Find where the given text appears and provide that cell's center as [x, y] coordinate. 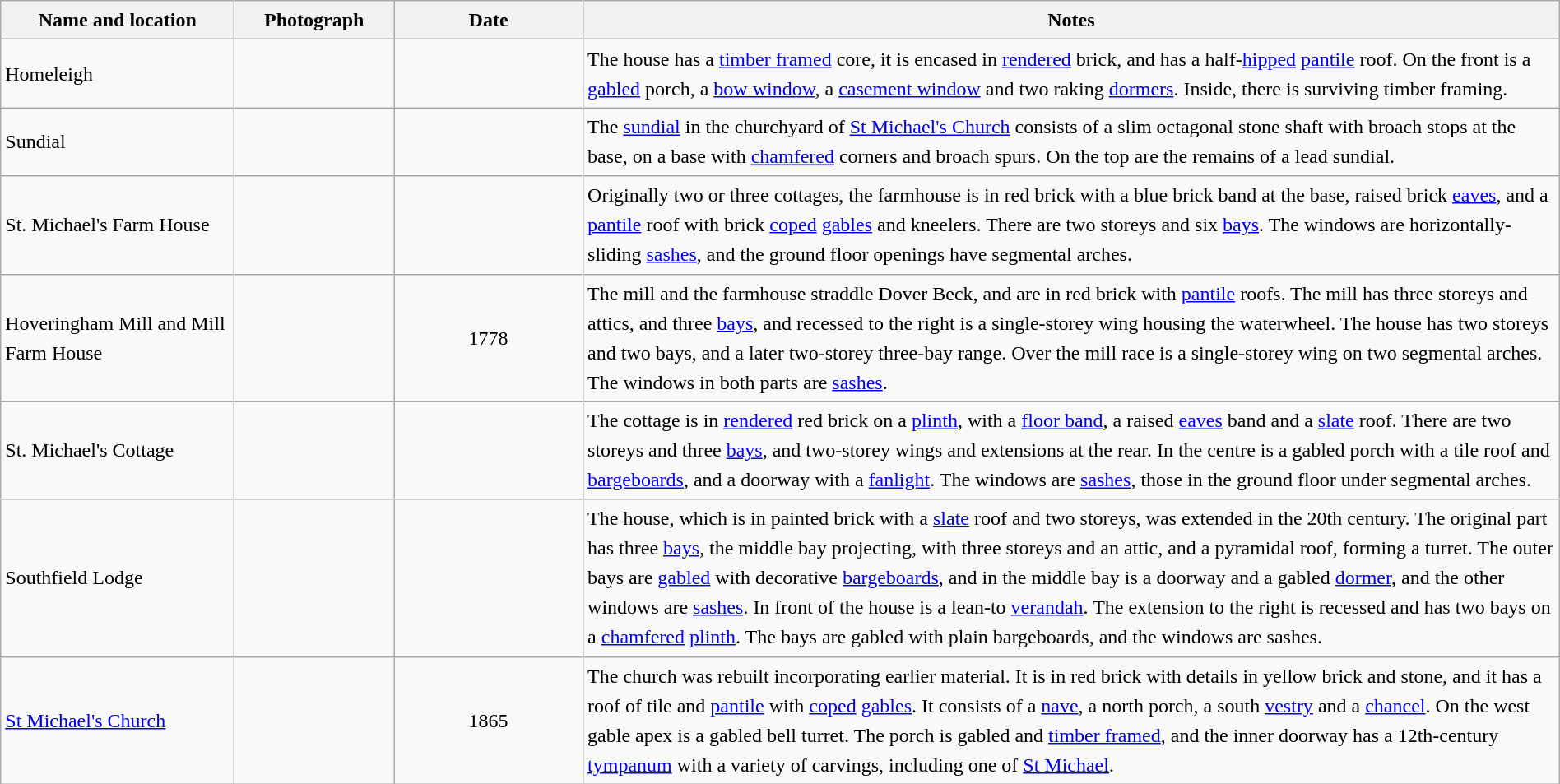
Sundial [118, 141]
Hoveringham Mill and Mill Farm House [118, 337]
1778 [489, 337]
Date [489, 20]
St. Michael's Farm House [118, 225]
Southfield Lodge [118, 578]
Notes [1071, 20]
St Michael's Church [118, 721]
1865 [489, 721]
Name and location [118, 20]
St. Michael's Cottage [118, 451]
Homeleigh [118, 74]
Photograph [314, 20]
